Extract the [x, y] coordinate from the center of the cell holding the provided text.  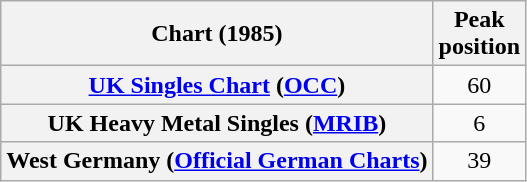
UK Singles Chart (OCC) [217, 85]
6 [479, 123]
West Germany (Official German Charts) [217, 161]
Peakposition [479, 34]
39 [479, 161]
Chart (1985) [217, 34]
UK Heavy Metal Singles (MRIB) [217, 123]
60 [479, 85]
